Find where the given text appears and provide that cell's center as [x, y] coordinate. 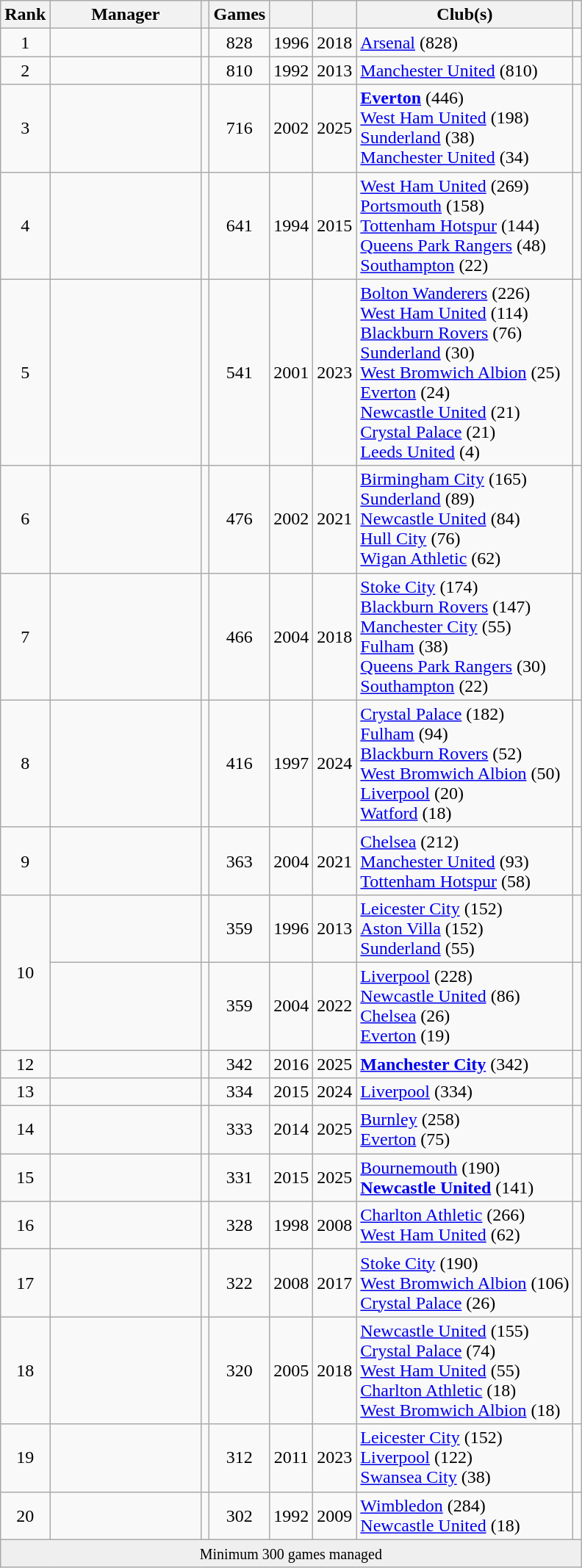
Newcastle United (155)Crystal Palace (74)West Ham United (55)Charlton Athletic (18)West Bromwich Albion (18) [464, 1370]
Wimbledon (284)Newcastle United (18) [464, 1516]
Everton (446)West Ham United (198)Sunderland (38)Manchester United (34) [464, 128]
13 [25, 1092]
828 [240, 43]
9 [25, 861]
Chelsea (212)Manchester United (93)Tottenham Hotspur (58) [464, 861]
Games [240, 15]
14 [25, 1130]
1998 [291, 1225]
2016 [291, 1064]
16 [25, 1225]
Stoke City (190)West Bromwich Albion (106)Crystal Palace (26) [464, 1283]
1997 [291, 764]
Charlton Athletic (266)West Ham United (62) [464, 1225]
312 [240, 1458]
2005 [291, 1370]
15 [25, 1178]
20 [25, 1516]
810 [240, 71]
8 [25, 764]
Arsenal (828) [464, 43]
12 [25, 1064]
2017 [335, 1283]
Manchester United (810) [464, 71]
Leicester City (152)Aston Villa (152)Sunderland (55) [464, 928]
7 [25, 636]
Bournemouth (190)Newcastle United (141) [464, 1178]
2001 [291, 372]
Minimum 300 games managed [291, 1553]
416 [240, 764]
320 [240, 1370]
3 [25, 128]
17 [25, 1283]
Leicester City (152)Liverpool (122)Swansea City (38) [464, 1458]
333 [240, 1130]
363 [240, 861]
Club(s) [464, 15]
466 [240, 636]
641 [240, 225]
342 [240, 1064]
18 [25, 1370]
2022 [335, 1006]
Manchester City (342) [464, 1064]
2014 [291, 1130]
Liverpool (334) [464, 1092]
302 [240, 1516]
Liverpool (228)Newcastle United (86)Chelsea (26)Everton (19) [464, 1006]
1 [25, 43]
334 [240, 1092]
Crystal Palace (182)Fulham (94)Blackburn Rovers (52)West Bromwich Albion (50)Liverpool (20)Watford (18) [464, 764]
6 [25, 519]
541 [240, 372]
Stoke City (174)Blackburn Rovers (147)Manchester City (55)Fulham (38)Queens Park Rangers (30)Southampton (22) [464, 636]
328 [240, 1225]
476 [240, 519]
19 [25, 1458]
Rank [25, 15]
Birmingham City (165)Sunderland (89)Newcastle United (84)Hull City (76)Wigan Athletic (62) [464, 519]
Burnley (258)Everton (75) [464, 1130]
Manager [126, 15]
716 [240, 128]
2009 [335, 1516]
4 [25, 225]
2 [25, 71]
West Ham United (269)Portsmouth (158)Tottenham Hotspur (144)Queens Park Rangers (48)Southampton (22) [464, 225]
322 [240, 1283]
1994 [291, 225]
10 [25, 972]
331 [240, 1178]
2011 [291, 1458]
5 [25, 372]
